Detect which cell encompasses the target text, then output its (x, y) center coordinate. 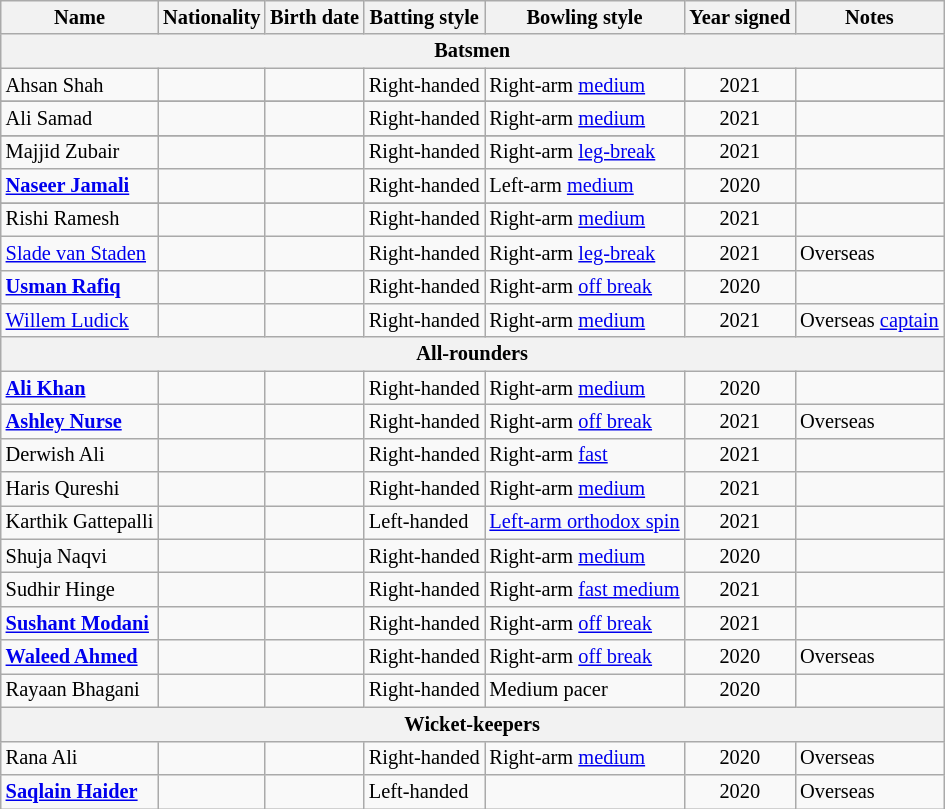
Naseer Jamali (80, 186)
Name (80, 17)
Derwish Ali (80, 455)
Ali Khan (80, 388)
Rayaan Bhagani (80, 690)
Rana Ali (80, 758)
Left-arm medium (585, 186)
Right-arm fast medium (585, 589)
Rishi Ramesh (80, 219)
Overseas captain (869, 320)
Willem Ludick (80, 320)
Ahsan Shah (80, 85)
Sudhir Hinge (80, 589)
Nationality (212, 17)
All-rounders (472, 354)
Year signed (740, 17)
Birth date (314, 17)
Right-arm fast (585, 455)
Majjid Zubair (80, 152)
Wicket-keepers (472, 724)
Waleed Ahmed (80, 657)
Karthik Gattepalli (80, 522)
Haris Qureshi (80, 489)
Medium pacer (585, 690)
Left-arm orthodox spin (585, 522)
Sushant Modani (80, 623)
Bowling style (585, 17)
Usman Rafiq (80, 287)
Notes (869, 17)
Ashley Nurse (80, 421)
Batsmen (472, 51)
Batting style (424, 17)
Shuja Naqvi (80, 556)
Slade van Staden (80, 253)
Ali Samad (80, 118)
Saqlain Haider (80, 791)
